Identify which cell holds the provided text, then report its (X, Y) central coordinate. 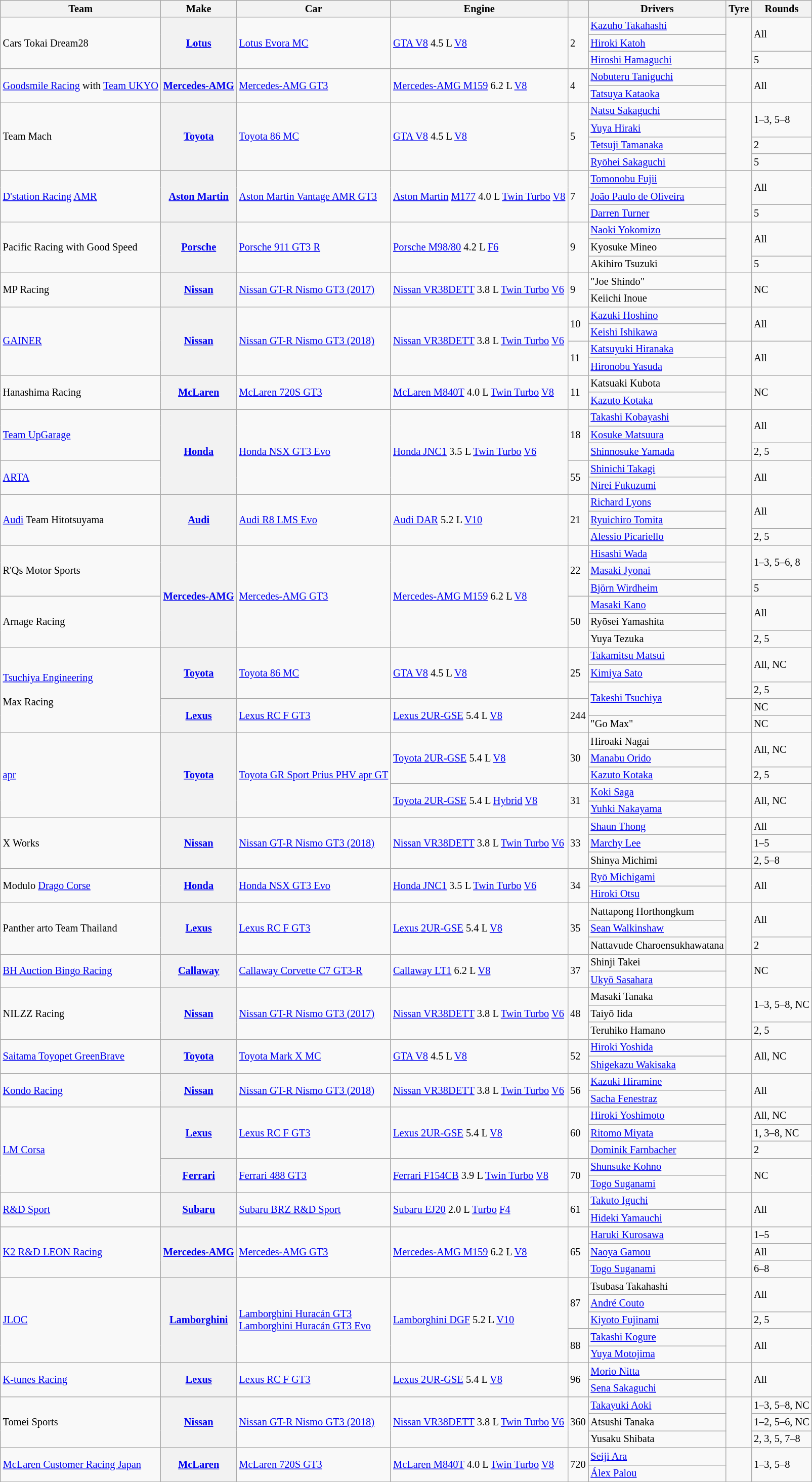
37 (578, 970)
Yuhki Nakayama (657, 809)
18 (578, 434)
Nirei Fukuzumi (657, 486)
Subaru BRZ R&D Sport (314, 1209)
360 (578, 1422)
Manabu Orido (657, 758)
Engine (479, 9)
Naoya Gamou (657, 1252)
JLOC (81, 1320)
Seiji Ara (657, 1456)
Kiyoto Fujinami (657, 1320)
31 (578, 800)
Morio Nitta (657, 1371)
Audi R8 LMS Evo (314, 519)
Masaki Kano (657, 605)
Ferrari (199, 1175)
Kimiya Sato (657, 673)
Björn Wirdheim (657, 588)
1–3, 5–6, 8 (782, 562)
Saitama Toyopet GreenBrave (81, 1055)
Kosuke Matsuura (657, 435)
André Couto (657, 1303)
Nobuteru Taniguchi (657, 77)
Tomonobu Fujii (657, 179)
21 (578, 519)
Keishi Ishikawa (657, 332)
"Go Max" (657, 724)
X Works (81, 843)
Car (314, 9)
Yuya Tezuka (657, 639)
Audi DAR 5.2 L V10 (479, 519)
Sacha Fenestraz (657, 1098)
Ferrari 488 GT3 (314, 1175)
Kazuho Takahashi (657, 26)
GAINER (81, 341)
Lotus (199, 43)
Audi (199, 519)
Cars Tokai Dream28 (81, 43)
Hironobu Yasuda (657, 366)
Hanashima Racing (81, 392)
Drivers (657, 9)
Hiroshi Hamaguchi (657, 60)
1–2, 5–6, NC (782, 1422)
Shigekazu Wakisaka (657, 1065)
65 (578, 1252)
MP Racing (81, 289)
720 (578, 1464)
Álex Palou (657, 1473)
Richard Lyons (657, 502)
D'station Racing AMR (81, 196)
Takeshi Tsuchiya (657, 698)
Takayuki Aoki (657, 1405)
Nattavude Charoensukhawatana (657, 945)
Lamborghini Huracán GT3 Lamborghini Huracán GT3 Evo (314, 1320)
Koki Saga (657, 792)
Subaru (199, 1209)
ARTA (81, 477)
56 (578, 1090)
Atsushi Tanaka (657, 1422)
Yuya Motojima (657, 1354)
Porsche M98/80 4.2 L F6 (479, 247)
Natsu Sakaguchi (657, 111)
Toyota GR Sport Prius PHV apr GT (314, 775)
Sean Walkinshaw (657, 928)
10 (578, 324)
R&D Sport (81, 1209)
Subaru EJ20 2.0 L Turbo F4 (479, 1209)
Arnage Racing (81, 621)
87 (578, 1303)
Hiroki Yoshida (657, 1047)
50 (578, 621)
McLaren Customer Racing Japan (81, 1464)
2, 5–8 (782, 860)
Toyota 2UR-GSE 5.4 L V8 (479, 758)
Nattapong Horthongkum (657, 911)
Kyosuke Mineo (657, 247)
Lamborghini DGF 5.2 L V10 (479, 1320)
Make (199, 9)
4 (578, 85)
Shinya Michimi (657, 860)
Aston Martin Vantage AMR GT3 (314, 196)
Pacific Racing with Good Speed (81, 247)
Hiroaki Nagai (657, 741)
Kondo Racing (81, 1090)
BH Auction Bingo Racing (81, 970)
Team Mach (81, 137)
Lotus Evora MC (314, 43)
Team (81, 9)
2, 3, 5, 7–8 (782, 1439)
Darren Turner (657, 213)
Tomei Sports (81, 1422)
1, 3–8, NC (782, 1133)
Ryōsei Yamashita (657, 622)
Porsche (199, 247)
Katsuyuki Hiranaka (657, 349)
Audi Team Hitotsuyama (81, 519)
22 (578, 571)
NILZZ Racing (81, 1013)
Tetsuji Tamanaka (657, 145)
LM Corsa (81, 1150)
Sena Sakaguchi (657, 1388)
Hiroki Otsu (657, 894)
Hiroki Katoh (657, 43)
Takashi Kogure (657, 1337)
Tyre (739, 9)
Callaway Corvette C7 GT3-R (314, 970)
48 (578, 1013)
Callaway (199, 970)
Masaki Tanaka (657, 996)
Rounds (782, 9)
Shinji Takei (657, 962)
Hideki Yamauchi (657, 1218)
Tatsuya Kataoka (657, 94)
Lamborghini (199, 1320)
Ritomo Miyata (657, 1133)
244 (578, 715)
60 (578, 1132)
33 (578, 843)
Hiroki Yoshimoto (657, 1116)
70 (578, 1175)
Kazuki Hiramine (657, 1082)
Akihiro Tsuzuki (657, 264)
34 (578, 885)
Yuya Hiraki (657, 128)
Taiyō Iida (657, 1013)
Tsuchiya Engineering Max Racing (81, 690)
25 (578, 673)
K2 R&D LEON Racing (81, 1252)
Shinichi Takagi (657, 469)
apr (81, 775)
Kazuki Hoshino (657, 315)
Teruhiko Hamano (657, 1031)
Takamitsu Matsui (657, 656)
35 (578, 928)
Ryōhei Sakaguchi (657, 162)
88 (578, 1346)
Shunsuke Kohno (657, 1167)
Ryuichiro Tomita (657, 520)
Panther arto Team Thailand (81, 928)
6–8 (782, 1269)
João Paulo de Oliveira (657, 196)
Ferrari F154CB 3.9 L Twin Turbo V8 (479, 1175)
Shaun Thong (657, 826)
Team UpGarage (81, 434)
52 (578, 1055)
Ukyō Sasahara (657, 980)
7 (578, 196)
"Joe Shindo" (657, 281)
R'Qs Motor Sports (81, 571)
Tsubasa Takahashi (657, 1286)
Toyota 2UR-GSE 5.4 L Hybrid V8 (479, 800)
61 (578, 1209)
Katsuaki Kubota (657, 384)
Callaway LT1 6.2 L V8 (479, 970)
Shinnosuke Yamada (657, 451)
Takuto Iguchi (657, 1201)
Naoki Yokomizo (657, 230)
Dominik Farnbacher (657, 1150)
K-tunes Racing (81, 1379)
30 (578, 758)
96 (578, 1379)
Aston Martin M177 4.0 L Twin Turbo V8 (479, 196)
Marchy Lee (657, 843)
55 (578, 477)
Porsche 911 GT3 R (314, 247)
Ryō Michigami (657, 877)
Takashi Kobayashi (657, 417)
Goodsmile Racing with Team UKYO (81, 85)
Masaki Jyonai (657, 571)
Toyota Mark X MC (314, 1055)
Modulo Drago Corse (81, 885)
Hisashi Wada (657, 554)
Yusaku Shibata (657, 1439)
Haruki Kurosawa (657, 1235)
Keiichi Inoue (657, 298)
Alessio Picariello (657, 537)
Aston Martin (199, 196)
